Detect which cell encompasses the target text, then output its (X, Y) center coordinate. 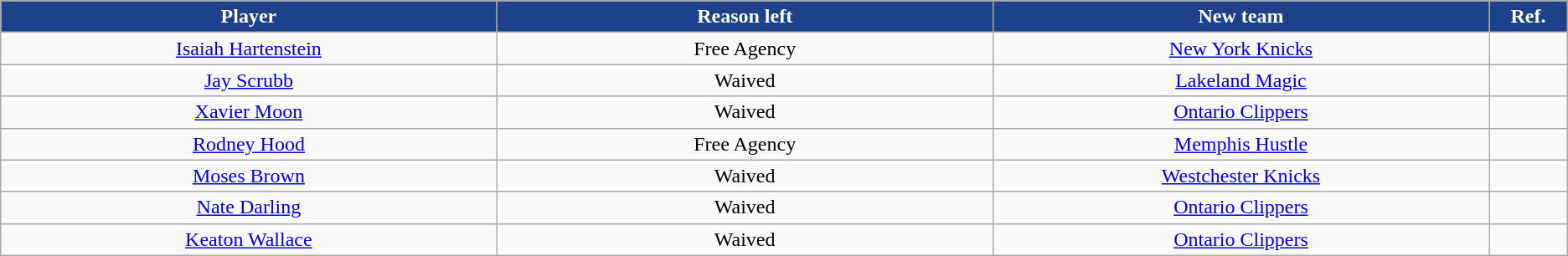
Reason left (745, 17)
Nate Darling (249, 207)
Memphis Hustle (1240, 144)
Rodney Hood (249, 144)
Keaton Wallace (249, 239)
Moses Brown (249, 176)
New team (1240, 17)
Ref. (1529, 17)
Xavier Moon (249, 112)
Westchester Knicks (1240, 176)
Player (249, 17)
New York Knicks (1240, 49)
Lakeland Magic (1240, 80)
Jay Scrubb (249, 80)
Isaiah Hartenstein (249, 49)
